Output the [X, Y] coordinate of the center of the cell containing the given text.  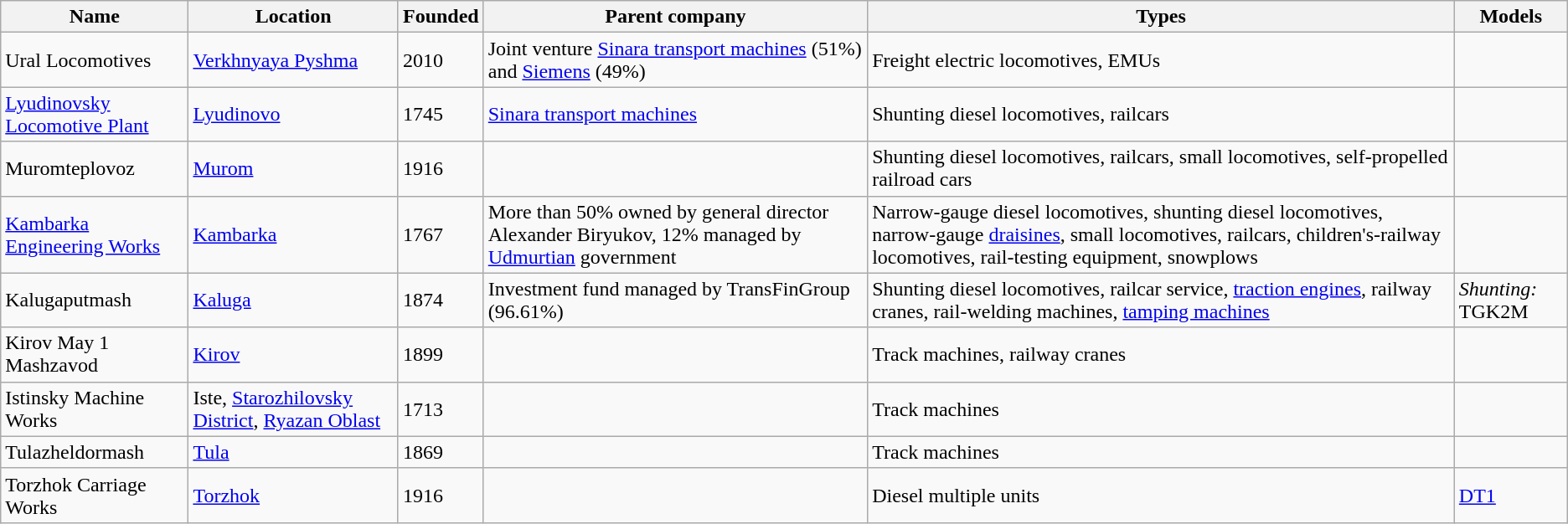
Location [293, 17]
Ural Locomotives [95, 60]
Track machines, railway cranes [1161, 355]
Istinsky Machine Works [95, 408]
Tulazheldormash [95, 452]
Lyudinovo [293, 114]
1869 [441, 452]
Investment fund managed by TransFinGroup (96.61%) [675, 300]
Torzhok [293, 496]
DT1 [1511, 496]
Founded [441, 17]
Models [1511, 17]
Shunting: TGK2M [1511, 300]
Diesel multiple units [1161, 496]
Murom [293, 169]
1767 [441, 234]
Joint venture Sinara transport machines (51%) and Siemens (49%) [675, 60]
Kirov [293, 355]
1899 [441, 355]
More than 50% owned by general director Alexander Biryukov, 12% managed by Udmurtian government [675, 234]
1713 [441, 408]
Kalugaputmash [95, 300]
Kirov May 1 Mashzavod [95, 355]
Name [95, 17]
Shunting diesel locomotives, railcars [1161, 114]
Kaluga [293, 300]
2010 [441, 60]
Tula [293, 452]
Shunting diesel locomotives, railcar service, traction engines, railway cranes, rail-welding machines, tamping machines [1161, 300]
Kambarka [293, 234]
Types [1161, 17]
Muromteplovoz [95, 169]
Torzhok Carriage Works [95, 496]
1745 [441, 114]
1874 [441, 300]
Verkhnyaya Pyshma [293, 60]
Parent company [675, 17]
Shunting diesel locomotives, railcars, small locomotives, self-propelled railroad cars [1161, 169]
Lyudinovsky Locomotive Plant [95, 114]
Freight electric locomotives, EMUs [1161, 60]
Iste, Starozhilovsky District, Ryazan Oblast [293, 408]
Sinara transport machines [675, 114]
Kambarka Engineering Works [95, 234]
